Return the (x, y) coordinate for the center point of the cell that contains the specified text.  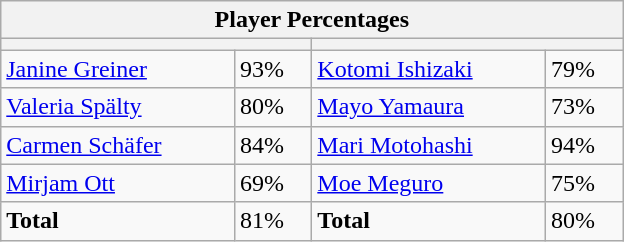
Kotomi Ishizaki (429, 69)
Player Percentages (312, 20)
75% (584, 183)
Janine Greiner (118, 69)
94% (584, 145)
93% (272, 69)
Mayo Yamaura (429, 107)
Mari Motohashi (429, 145)
Valeria Spälty (118, 107)
Mirjam Ott (118, 183)
Moe Meguro (429, 183)
Carmen Schäfer (118, 145)
79% (584, 69)
84% (272, 145)
69% (272, 183)
73% (584, 107)
81% (272, 221)
